For the text-containing cell, return its midpoint in (x, y) coordinate format. 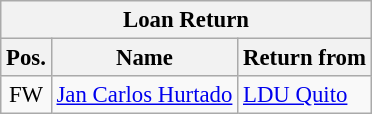
Loan Return (186, 20)
Pos. (26, 58)
Name (144, 58)
Jan Carlos Hurtado (144, 95)
FW (26, 95)
LDU Quito (305, 95)
Return from (305, 58)
